Output the (X, Y) coordinate of the center of the cell containing the given text.  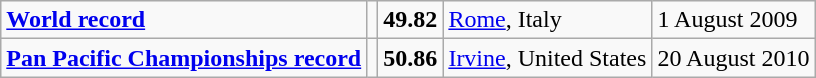
49.82 (410, 20)
Pan Pacific Championships record (184, 58)
50.86 (410, 58)
World record (184, 20)
Irvine, United States (548, 58)
1 August 2009 (734, 20)
Rome, Italy (548, 20)
20 August 2010 (734, 58)
